Search for the cell housing the specified text and yield its (x, y) center coordinate. 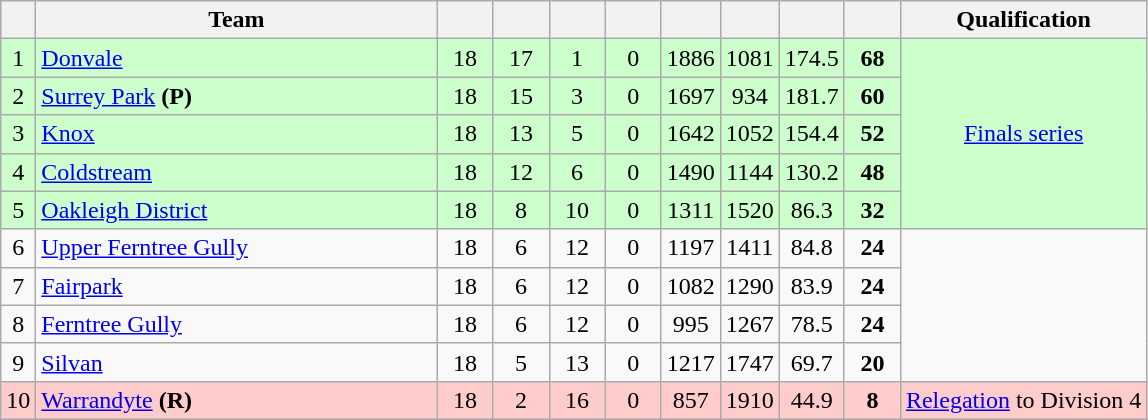
60 (872, 96)
48 (872, 172)
857 (690, 400)
44.9 (812, 400)
995 (690, 324)
1747 (750, 362)
Team (236, 20)
Surrey Park (P) (236, 96)
15 (521, 96)
1081 (750, 58)
Ferntree Gully (236, 324)
52 (872, 134)
1697 (690, 96)
Coldstream (236, 172)
86.3 (812, 210)
20 (872, 362)
69.7 (812, 362)
68 (872, 58)
1267 (750, 324)
1411 (750, 248)
Silvan (236, 362)
Oakleigh District (236, 210)
154.4 (812, 134)
1520 (750, 210)
Fairpark (236, 286)
Finals series (1023, 134)
Warrandyte (R) (236, 400)
1910 (750, 400)
9 (18, 362)
Upper Ferntree Gully (236, 248)
Qualification (1023, 20)
Knox (236, 134)
17 (521, 58)
130.2 (812, 172)
84.8 (812, 248)
1311 (690, 210)
Donvale (236, 58)
181.7 (812, 96)
1197 (690, 248)
1642 (690, 134)
4 (18, 172)
7 (18, 286)
1052 (750, 134)
1144 (750, 172)
174.5 (812, 58)
1082 (690, 286)
78.5 (812, 324)
83.9 (812, 286)
1217 (690, 362)
934 (750, 96)
1490 (690, 172)
1886 (690, 58)
16 (577, 400)
Relegation to Division 4 (1023, 400)
1290 (750, 286)
32 (872, 210)
